From the cell containing the given text, extract its center point as [x, y] coordinate. 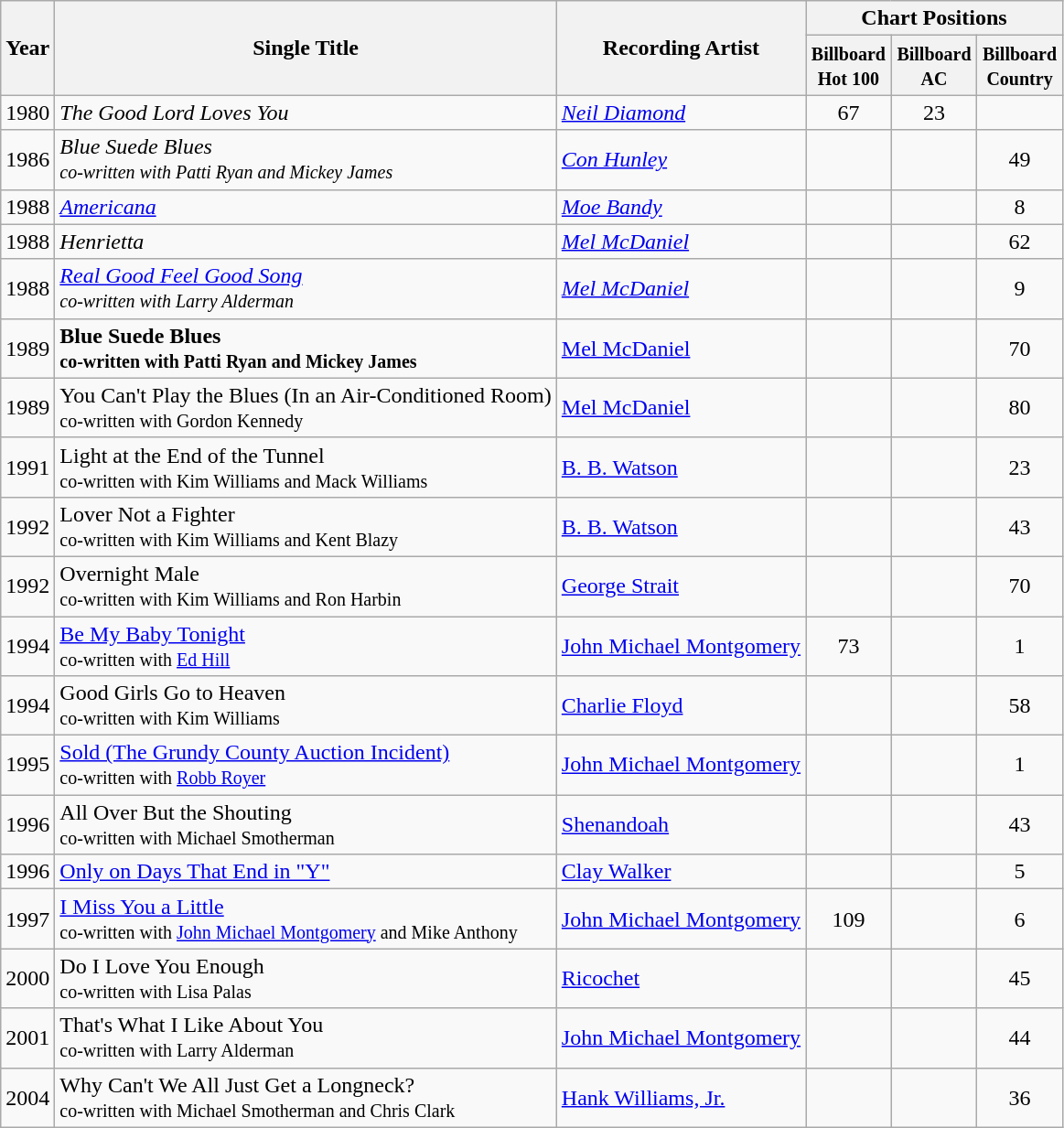
Charlie Floyd [681, 706]
8 [1020, 207]
Good Girls Go to Heaven co-written with Kim Williams [306, 706]
George Strait [681, 585]
44 [1020, 1037]
2004 [27, 1098]
Recording Artist [681, 48]
Henrietta [306, 242]
Clay Walker [681, 872]
49 [1020, 159]
Be My Baby Tonight co-written with Ed Hill [306, 646]
Moe Bandy [681, 207]
Real Good Feel Good Song co-written with Larry Alderman [306, 289]
58 [1020, 706]
80 [1020, 408]
Why Can't We All Just Get a Longneck? co-written with Michael Smotherman and Chris Clark [306, 1098]
Sold (The Grundy County Auction Incident) co-written with Robb Royer [306, 765]
2001 [27, 1037]
Ricochet [681, 979]
That's What I Like About You co-written with Larry Alderman [306, 1037]
1995 [27, 765]
2000 [27, 979]
1997 [27, 919]
1991 [27, 467]
Billboard Hot 100 [849, 66]
Shenandoah [681, 825]
Billboard AC [934, 66]
1986 [27, 159]
Chart Positions [935, 18]
9 [1020, 289]
Year [27, 48]
Neil Diamond [681, 113]
You Can't Play the Blues (In an Air-Conditioned Room) co-written with Gordon Kennedy [306, 408]
Do I Love You Enough co-written with Lisa Palas [306, 979]
36 [1020, 1098]
45 [1020, 979]
73 [849, 646]
109 [849, 919]
Only on Days That End in "Y" [306, 872]
Overnight Male co-written with Kim Williams and Ron Harbin [306, 585]
The Good Lord Loves You [306, 113]
Con Hunley [681, 159]
Lover Not a Fighter co-written with Kim Williams and Kent Blazy [306, 527]
67 [849, 113]
Hank Williams, Jr. [681, 1098]
6 [1020, 919]
5 [1020, 872]
Single Title [306, 48]
62 [1020, 242]
Billboard Country [1020, 66]
All Over But the Shouting co-written with Michael Smotherman [306, 825]
1980 [27, 113]
Americana [306, 207]
I Miss You a Little co-written with John Michael Montgomery and Mike Anthony [306, 919]
Light at the End of the Tunnel co-written with Kim Williams and Mack Williams [306, 467]
